Search for the cell housing the specified text and yield its (x, y) center coordinate. 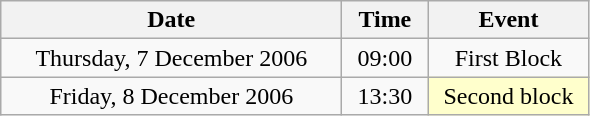
09:00 (385, 58)
Event (508, 20)
First Block (508, 58)
13:30 (385, 96)
Date (172, 20)
Time (385, 20)
Second block (508, 96)
Thursday, 7 December 2006 (172, 58)
Friday, 8 December 2006 (172, 96)
